Locate the cell with the specified text and output its (x, y) center coordinate. 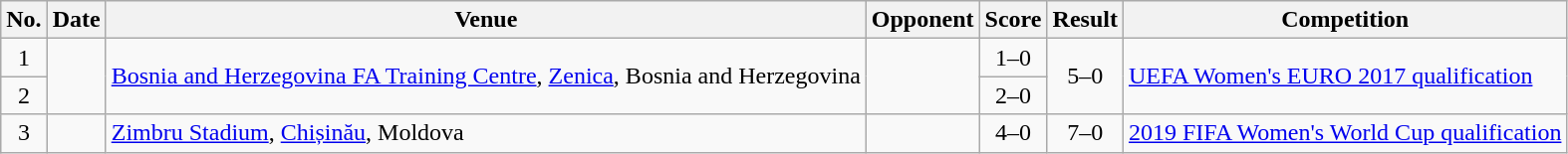
Date (76, 20)
Score (1013, 20)
Bosnia and Herzegovina FA Training Centre, Zenica, Bosnia and Herzegovina (486, 77)
Venue (486, 20)
1 (24, 58)
2019 FIFA Women's World Cup qualification (1345, 133)
UEFA Women's EURO 2017 qualification (1345, 77)
1–0 (1013, 58)
Competition (1345, 20)
Opponent (922, 20)
2 (24, 95)
4–0 (1013, 133)
7–0 (1085, 133)
2–0 (1013, 95)
3 (24, 133)
Result (1085, 20)
5–0 (1085, 77)
No. (24, 20)
Zimbru Stadium, Chișinău, Moldova (486, 133)
